Extract the [x, y] coordinate from the center of the cell holding the provided text.  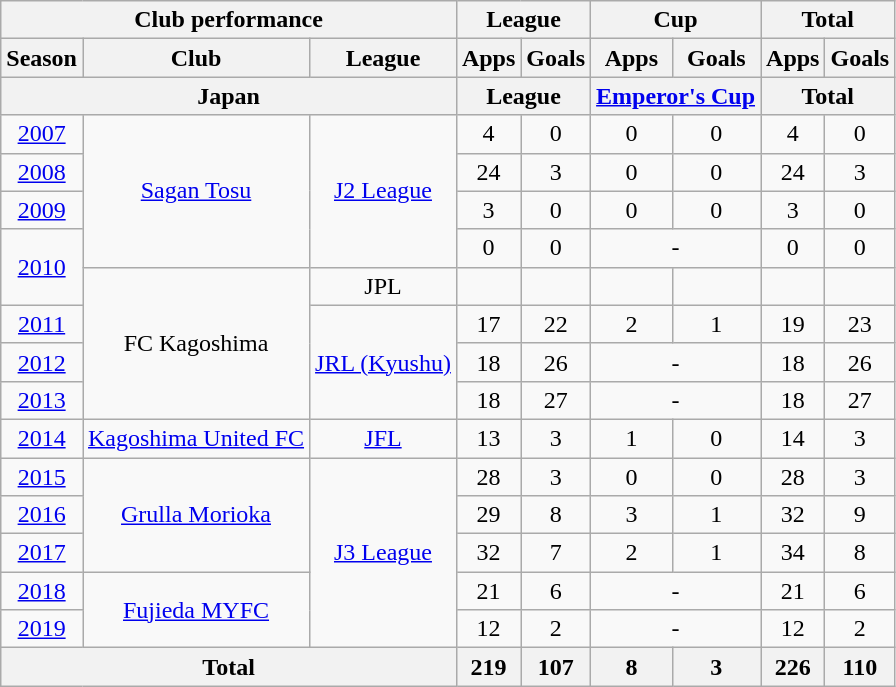
2016 [42, 515]
2011 [42, 324]
34 [793, 553]
29 [488, 515]
FC Kagoshima [196, 343]
J3 League [384, 553]
2007 [42, 134]
JRL (Kyushu) [384, 362]
110 [860, 667]
Club [196, 58]
Japan [229, 96]
9 [860, 515]
2015 [42, 477]
Cup [676, 20]
Fujieda MYFC [196, 610]
2010 [42, 267]
Grulla Morioka [196, 515]
Emperor's Cup [676, 96]
7 [556, 553]
2013 [42, 400]
JPL [384, 286]
107 [556, 667]
226 [793, 667]
2008 [42, 172]
23 [860, 324]
JFL [384, 438]
17 [488, 324]
Sagan Tosu [196, 191]
2019 [42, 629]
2014 [42, 438]
19 [793, 324]
Season [42, 58]
Kagoshima United FC [196, 438]
22 [556, 324]
2012 [42, 362]
2017 [42, 553]
J2 League [384, 191]
2018 [42, 591]
Club performance [229, 20]
219 [488, 667]
14 [793, 438]
13 [488, 438]
2009 [42, 210]
